From the cell containing the given text, extract its center point as (X, Y) coordinate. 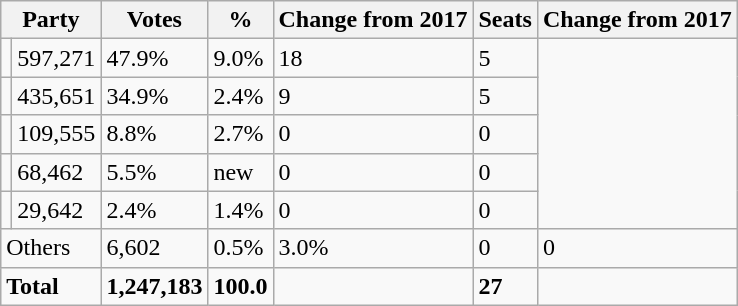
Others (51, 248)
100.0 (240, 286)
2.7% (240, 134)
68,462 (56, 172)
9 (373, 96)
Party (51, 20)
new (240, 172)
Votes (154, 20)
1,247,183 (154, 286)
0.5% (240, 248)
8.8% (154, 134)
47.9% (154, 58)
9.0% (240, 58)
18 (373, 58)
27 (505, 286)
3.0% (373, 248)
1.4% (240, 210)
597,271 (56, 58)
29,642 (56, 210)
435,651 (56, 96)
5.5% (154, 172)
6,602 (154, 248)
109,555 (56, 134)
Total (51, 286)
34.9% (154, 96)
Seats (505, 20)
% (240, 20)
